Detect which cell encompasses the target text, then output its (x, y) center coordinate. 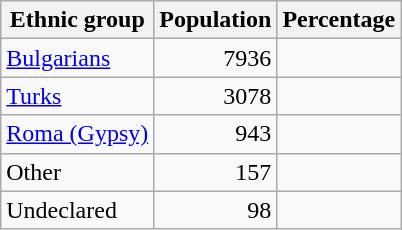
98 (216, 210)
Percentage (339, 20)
Other (78, 172)
7936 (216, 58)
Bulgarians (78, 58)
943 (216, 134)
Roma (Gypsy) (78, 134)
Turks (78, 96)
Undeclared (78, 210)
Population (216, 20)
157 (216, 172)
Ethnic group (78, 20)
3078 (216, 96)
